Return [x, y] of the center of cell containing provided text 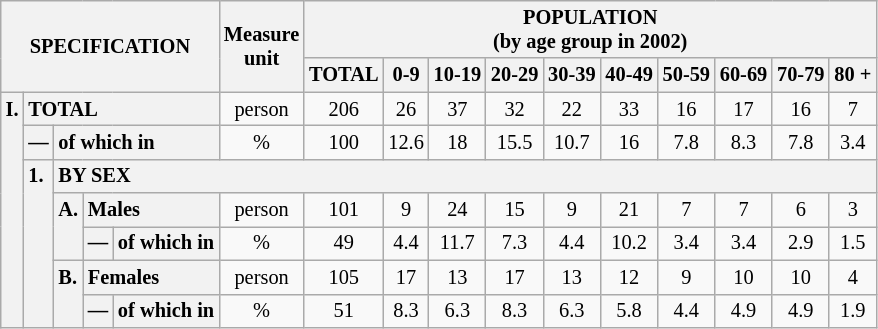
6 [800, 210]
A. [68, 226]
10-19 [458, 75]
0-9 [406, 75]
60-69 [744, 75]
I. [12, 210]
100 [344, 142]
70-79 [800, 75]
51 [344, 311]
SPECIFICATION [110, 46]
24 [458, 210]
12 [628, 277]
B. [68, 294]
50-59 [686, 75]
37 [458, 109]
30-39 [572, 75]
22 [572, 109]
101 [344, 210]
5.8 [628, 311]
12.6 [406, 142]
15.5 [514, 142]
1.5 [852, 243]
Females [151, 277]
11.7 [458, 243]
26 [406, 109]
Measure unit [262, 46]
15 [514, 210]
3 [852, 210]
206 [344, 109]
10.7 [572, 142]
33 [628, 109]
BY SEX [466, 176]
105 [344, 277]
20-29 [514, 75]
21 [628, 210]
49 [344, 243]
10.2 [628, 243]
7.3 [514, 243]
2.9 [800, 243]
32 [514, 109]
Males [151, 210]
1.9 [852, 311]
18 [458, 142]
40-49 [628, 75]
POPULATION (by age group in 2002) [590, 29]
4 [852, 277]
80 + [852, 75]
1. [38, 243]
